Pinpoint the cell where the given text exists, returning its [x, y] midpoint coordinate. 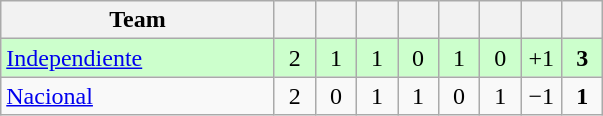
3 [582, 58]
+1 [542, 58]
Team [138, 20]
Independiente [138, 58]
Nacional [138, 96]
−1 [542, 96]
